Search for the cell housing the specified text and yield its (X, Y) center coordinate. 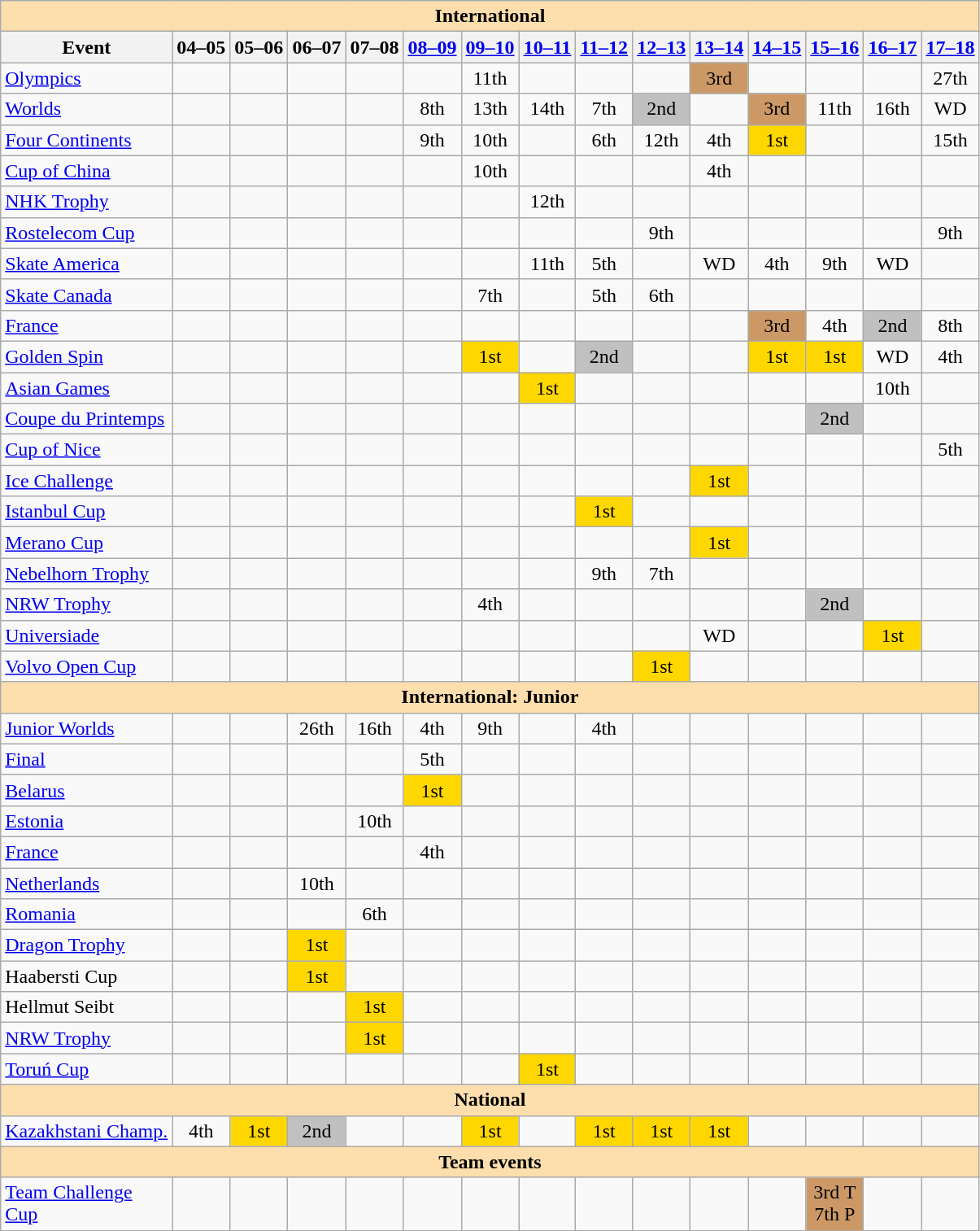
Ice Challenge (86, 481)
Kazakhstani Champ. (86, 1131)
11–12 (604, 47)
Asian Games (86, 388)
Netherlands (86, 883)
12–13 (662, 47)
3rd T7th P (834, 1204)
Four Continents (86, 140)
14–15 (777, 47)
Team events (490, 1162)
National (490, 1100)
Junior Worlds (86, 728)
Event (86, 47)
Coupe du Printemps (86, 419)
07–08 (374, 47)
Cup of China (86, 171)
Volvo Open Cup (86, 666)
International (490, 16)
17–18 (950, 47)
Universiade (86, 635)
26th (317, 728)
Skate Canada (86, 295)
NHK Trophy (86, 202)
15–16 (834, 47)
Golden Spin (86, 356)
Final (86, 759)
Romania (86, 915)
Nebelhorn Trophy (86, 574)
Skate America (86, 264)
16–17 (893, 47)
Hellmut Seibt (86, 1007)
06–07 (317, 47)
Estonia (86, 821)
04–05 (202, 47)
13–14 (719, 47)
05–06 (259, 47)
Merano Cup (86, 543)
Toruń Cup (86, 1069)
08–09 (433, 47)
15th (950, 140)
27th (950, 78)
Istanbul Cup (86, 512)
Worlds (86, 109)
Cup of Nice (86, 450)
Haabersti Cup (86, 976)
13th (490, 109)
International: Junior (490, 697)
14th (547, 109)
Team ChallengeCup (86, 1204)
Dragon Trophy (86, 945)
Belarus (86, 790)
Olympics (86, 78)
Rostelecom Cup (86, 233)
10–11 (547, 47)
09–10 (490, 47)
